Extract the (X, Y) coordinate from the center of the cell holding the provided text.  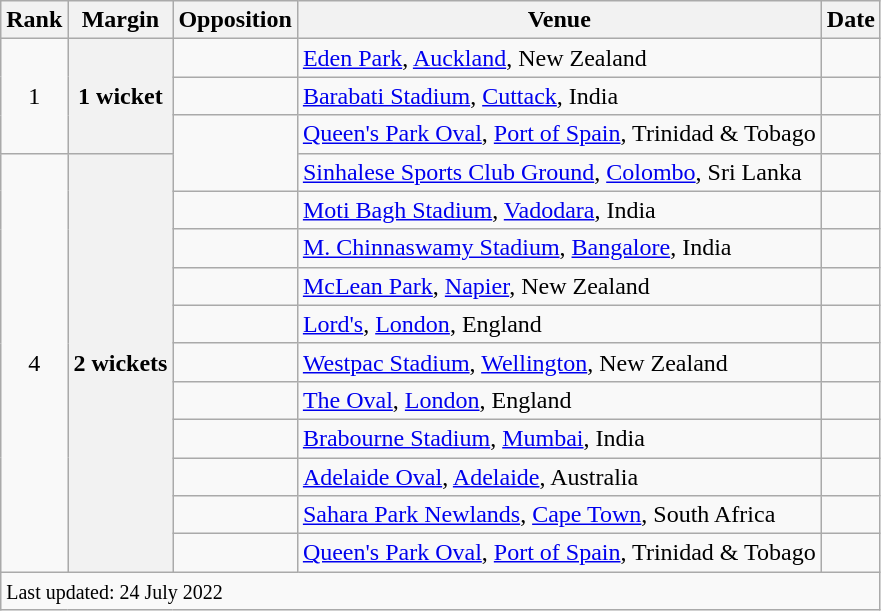
Opposition (235, 20)
McLean Park, Napier, New Zealand (559, 286)
1 (34, 96)
Sinhalese Sports Club Ground, Colombo, Sri Lanka (559, 172)
Lord's, London, England (559, 324)
Westpac Stadium, Wellington, New Zealand (559, 362)
Barabati Stadium, Cuttack, India (559, 96)
Rank (34, 20)
Sahara Park Newlands, Cape Town, South Africa (559, 515)
Date (850, 20)
M. Chinnaswamy Stadium, Bangalore, India (559, 248)
Margin (120, 20)
Venue (559, 20)
Moti Bagh Stadium, Vadodara, India (559, 210)
1 wicket (120, 96)
The Oval, London, England (559, 400)
4 (34, 362)
Brabourne Stadium, Mumbai, India (559, 438)
Adelaide Oval, Adelaide, Australia (559, 477)
Eden Park, Auckland, New Zealand (559, 58)
Last updated: 24 July 2022 (441, 591)
2 wickets (120, 362)
